Find where the given text appears and provide that cell's center as [x, y] coordinate. 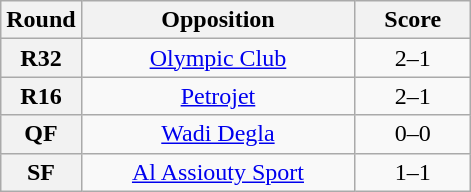
Olympic Club [218, 58]
Wadi Degla [218, 134]
SF [41, 172]
Al Assiouty Sport [218, 172]
Petrojet [218, 96]
Opposition [218, 20]
0–0 [413, 134]
R32 [41, 58]
Round [41, 20]
Score [413, 20]
QF [41, 134]
R16 [41, 96]
1–1 [413, 172]
